Output the (X, Y) coordinate of the center of the cell containing the given text.  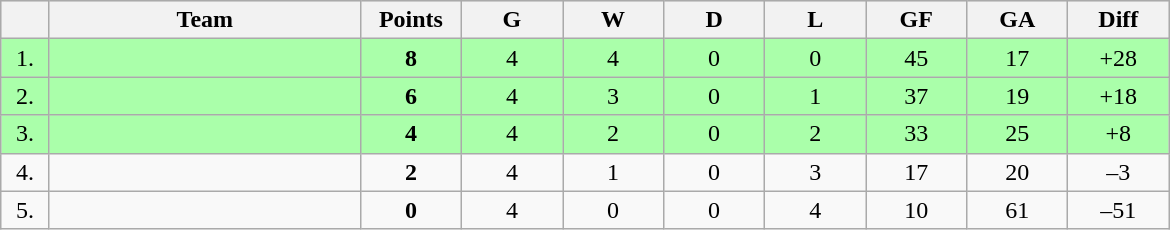
+8 (1118, 134)
20 (1018, 172)
45 (916, 58)
33 (916, 134)
25 (1018, 134)
2. (26, 96)
W (612, 20)
8 (410, 58)
3. (26, 134)
6 (410, 96)
L (816, 20)
G (512, 20)
+18 (1118, 96)
Diff (1118, 20)
19 (1018, 96)
D (714, 20)
Points (410, 20)
+28 (1118, 58)
10 (916, 210)
1. (26, 58)
–51 (1118, 210)
–3 (1118, 172)
GA (1018, 20)
37 (916, 96)
Team (204, 20)
61 (1018, 210)
5. (26, 210)
GF (916, 20)
4. (26, 172)
